Provide the [x, y] coordinate of the cell's center where the given text is located.  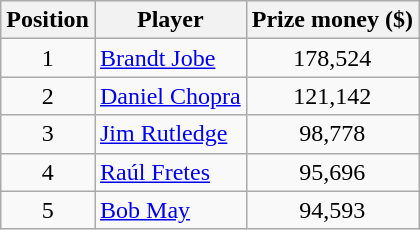
Daniel Chopra [170, 96]
3 [48, 134]
5 [48, 210]
121,142 [332, 96]
94,593 [332, 210]
2 [48, 96]
Prize money ($) [332, 20]
Jim Rutledge [170, 134]
Raúl Fretes [170, 172]
95,696 [332, 172]
Position [48, 20]
4 [48, 172]
178,524 [332, 58]
Brandt Jobe [170, 58]
Bob May [170, 210]
98,778 [332, 134]
1 [48, 58]
Player [170, 20]
